Detect which cell encompasses the target text, then output its [X, Y] center coordinate. 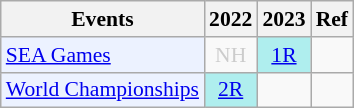
Ref [332, 19]
2022 [230, 19]
2023 [284, 19]
2R [230, 90]
NH [230, 55]
Events [102, 19]
1R [284, 55]
World Championships [102, 90]
SEA Games [102, 55]
